Pinpoint the cell where the given text exists, returning its (x, y) midpoint coordinate. 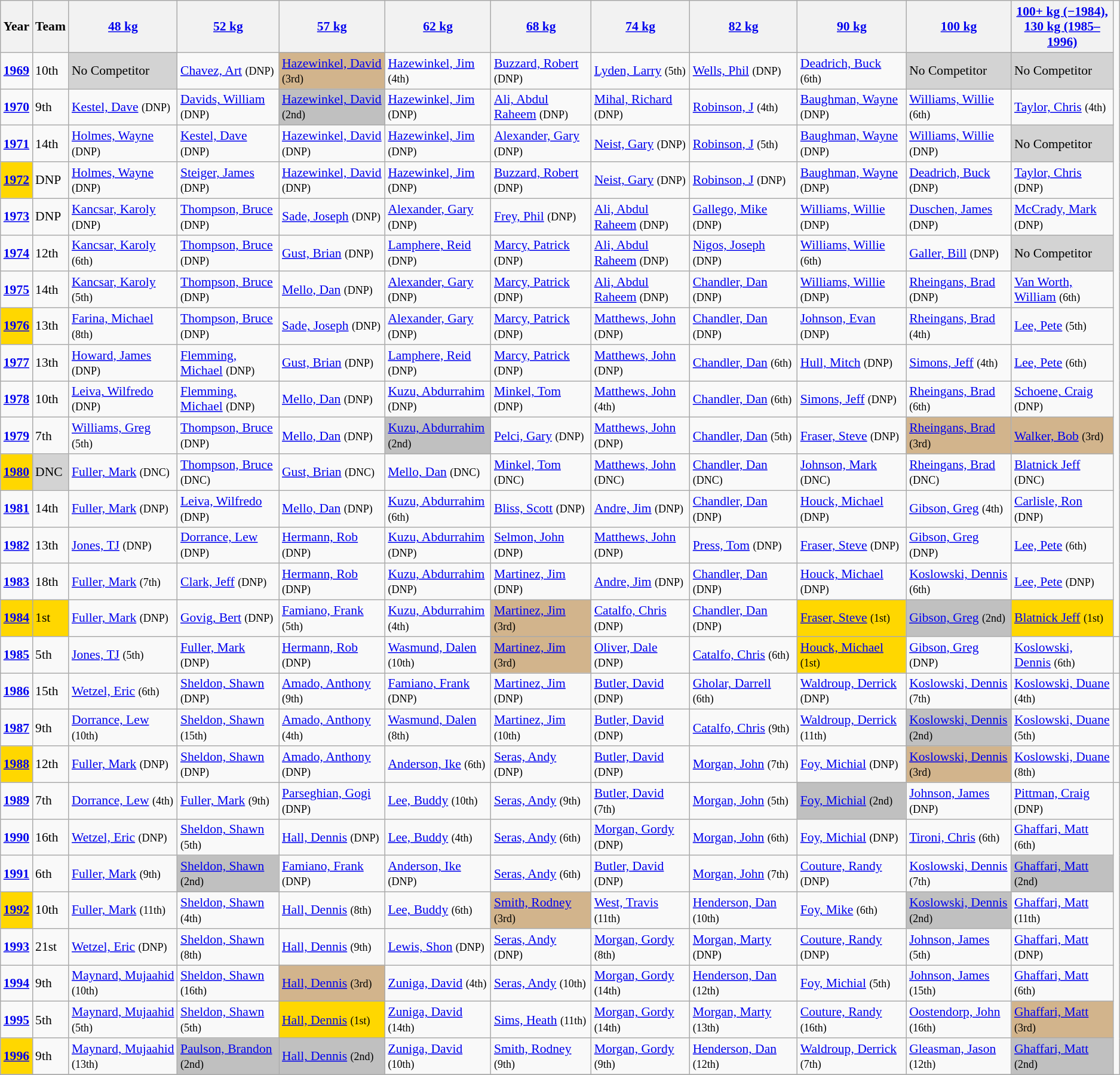
Sheldon, Shawn (4th) (228, 910)
Jones, TJ (5th) (123, 655)
Sheldon, Shawn (15th) (228, 727)
Ghaffari, Matt (3rd) (1062, 1020)
Schoene, Craig (DNP) (1062, 399)
1993 (17, 947)
Davids, William (DNP) (228, 107)
Anderson, Ike (DNP) (437, 874)
15th (50, 692)
Sheldon, Shawn (16th) (228, 983)
Hall, Dennis (DNP) (332, 837)
Tironi, Chris (6th) (959, 837)
1989 (17, 800)
Duschen, James (DNP) (959, 216)
Taylor, Chris (4th) (1062, 107)
1988 (17, 764)
Selmon, John (DNP) (541, 545)
Gallego, Mike (DNP) (744, 216)
Lee, Pete (5th) (1062, 326)
1st (50, 619)
1979 (17, 436)
Williams, Greg (5th) (123, 436)
Lyden, Larry (5th) (640, 70)
Van Worth, William (6th) (1062, 290)
Waldroup, Derrick (DNP) (852, 692)
Gibson, Greg (4th) (959, 509)
Mello, Dan (DNC) (437, 472)
1986 (17, 692)
Clark, Jeff (DNP) (228, 582)
Team (50, 26)
1981 (17, 509)
Pelci, Gary (DNP) (541, 436)
Jones, TJ (DNP) (123, 545)
Gibson, Greg (2nd) (959, 619)
1984 (17, 619)
62 kg (437, 26)
Butler, David (7th) (640, 800)
1973 (17, 216)
Wasmund, Dalen (10th) (437, 655)
100+ kg (−1984), 130 kg (1985–1996) (1062, 26)
Chandler, Dan (DNC) (744, 472)
Dorrance, Lew (4th) (123, 800)
Hall, Dennis (9th) (332, 947)
Johnson, James (5th) (959, 947)
Morgan, Marty (13th) (744, 1020)
Ghaffari, Matt (DNP) (1062, 947)
Matthews, John (DNC) (640, 472)
Robinson, J (DNP) (744, 180)
Kancsar, Karoly (5th) (123, 290)
57 kg (332, 26)
Morgan, Gordy (8th) (640, 947)
18th (50, 582)
Ghaffari, Matt (11th) (1062, 910)
1991 (17, 874)
Blatnick Jeff (DNC) (1062, 472)
Sheldon, Shawn (8th) (228, 947)
1995 (17, 1020)
Zuniga, David (14th) (437, 1020)
Rheingans, Brad (6th) (959, 399)
Amado, Anthony (DNP) (332, 764)
Famiano, Frank (5th) (332, 619)
Blatnick Jeff (1st) (1062, 619)
Catalfo, Chris (9th) (744, 727)
Zuniga, David (10th) (437, 1056)
1987 (17, 727)
Robinson, J (4th) (744, 107)
1992 (17, 910)
1971 (17, 143)
Amado, Anthony (9th) (332, 692)
Rheingans, Brad (DNP) (959, 290)
Morgan, John (6th) (744, 837)
Koslowski, Duane (4th) (1062, 692)
6th (50, 874)
Rheingans, Brad (DNC) (959, 472)
Gleasman, Jason (12th) (959, 1056)
Sheldon, Shawn (2nd) (228, 874)
1978 (17, 399)
Morgan, Gordy (DNP) (640, 837)
Koslowski, Duane (8th) (1062, 764)
90 kg (852, 26)
Morgan, Marty (DNP) (744, 947)
1969 (17, 70)
Minkel, Tom (DNP) (541, 399)
1972 (17, 180)
100 kg (959, 26)
Henderson, Dan (10th) (744, 910)
Frey, Phil (DNP) (541, 216)
Deadrich, Buck (DNP) (959, 180)
West, Travis (11th) (640, 910)
Maynard, Mujaahid (13th) (123, 1056)
Houck, Michael (1st) (852, 655)
Deadrich, Buck (6th) (852, 70)
Fraser, Steve (1st) (852, 619)
Catalfo, Chris (DNP) (640, 619)
Fuller, Mark (11th) (123, 910)
Couture, Randy (16th) (852, 1020)
Walker, Bob (3rd) (1062, 436)
Lee, Buddy (6th) (437, 910)
Kuzu, Abdurrahim (2nd) (437, 436)
Johnson, James (15th) (959, 983)
Hull, Mitch (DNP) (852, 363)
Hazewinkel, Jim (4th) (437, 70)
McCrady, Mark (DNP) (1062, 216)
1983 (17, 582)
Hazewinkel, David (3rd) (332, 70)
Kuzu, Abdurrahim (4th) (437, 619)
Pittman, Craig (DNP) (1062, 800)
Howard, James (DNP) (123, 363)
Govig, Bert (DNP) (228, 619)
Wetzel, Eric (6th) (123, 692)
Gust, Brian (DNC) (332, 472)
Kancsar, Karoly (6th) (123, 253)
Oliver, Dale (DNP) (640, 655)
Dorrance, Lew (DNP) (228, 545)
Robinson, J (5th) (744, 143)
Chavez, Art (DNP) (228, 70)
Farina, Michael (8th) (123, 326)
Martinez, Jim (10th) (541, 727)
Maynard, Mujaahid (5th) (123, 1020)
Smith, Rodney (9th) (541, 1056)
Rheingans, Brad (3rd) (959, 436)
Rheingans, Brad (4th) (959, 326)
Hall, Dennis (8th) (332, 910)
Thompson, Bruce (DNC) (228, 472)
Hazewinkel, David (2nd) (332, 107)
Zuniga, David (4th) (437, 983)
Smith, Rodney (3rd) (541, 910)
Waldroup, Derrick (7th) (852, 1056)
Johnson, Mark (DNC) (852, 472)
68 kg (541, 26)
Mihal, Richard (DNP) (640, 107)
16th (50, 837)
Morgan, Gordy (9th) (640, 1056)
Simons, Jeff (4th) (959, 363)
Simons, Jeff (DNP) (852, 399)
1996 (17, 1056)
Matthews, John (4th) (640, 399)
1980 (17, 472)
Year (17, 26)
Koslowski, Dennis (3rd) (959, 764)
52 kg (228, 26)
Kuzu, Abdurrahim (6th) (437, 509)
Hall, Dennis (3rd) (332, 983)
Bliss, Scott (DNP) (541, 509)
1982 (17, 545)
1990 (17, 837)
Lewis, Shon (DNP) (437, 947)
1970 (17, 107)
Sims, Heath (11th) (541, 1020)
Hall, Dennis (1st) (332, 1020)
Steiger, James (DNP) (228, 180)
Carlisle, Ron (DNP) (1062, 509)
DNC (50, 472)
Amado, Anthony (4th) (332, 727)
Chandler, Dan (5th) (744, 436)
Morgan, John (5th) (744, 800)
Oostendorp, John (16th) (959, 1020)
Galler, Bill (DNP) (959, 253)
1985 (17, 655)
Fuller, Mark (DNC) (123, 472)
Minkel, Tom (DNC) (541, 472)
Seras, Andy (9th) (541, 800)
1994 (17, 983)
Taylor, Chris (DNP) (1062, 180)
Waldroup, Derrick (11th) (852, 727)
Wells, Phil (DNP) (744, 70)
21st (50, 947)
1975 (17, 290)
Lee, Pete (DNP) (1062, 582)
Lee, Buddy (10th) (437, 800)
82 kg (744, 26)
Johnson, James (DNP) (959, 800)
Foy, Michial (5th) (852, 983)
Nigos, Joseph (DNP) (744, 253)
Catalfo, Chris (6th) (744, 655)
Paulson, Brandon (2nd) (228, 1056)
1977 (17, 363)
Seras, Andy (10th) (541, 983)
Kancsar, Karoly (DNP) (123, 216)
Gholar, Darrell (6th) (744, 692)
Johnson, Evan (DNP) (852, 326)
Wasmund, Dalen (8th) (437, 727)
74 kg (640, 26)
Maynard, Mujaahid (10th) (123, 983)
Parseghian, Gogi (DNP) (332, 800)
48 kg (123, 26)
Press, Tom (DNP) (744, 545)
1976 (17, 326)
Lee, Buddy (4th) (437, 837)
Foy, Michial (2nd) (852, 800)
1974 (17, 253)
Hall, Dennis (2nd) (332, 1056)
Foy, Mike (6th) (852, 910)
Dorrance, Lew (10th) (123, 727)
Koslowski, Duane (5th) (1062, 727)
Fuller, Mark (7th) (123, 582)
Anderson, Ike (6th) (437, 764)
